From the cell containing the given text, extract its center point as [x, y] coordinate. 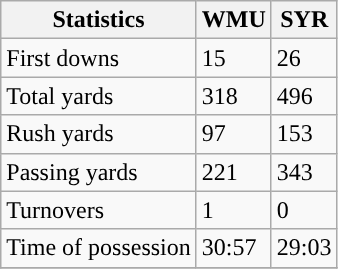
1 [234, 210]
29:03 [304, 248]
Statistics [99, 20]
318 [234, 96]
SYR [304, 20]
221 [234, 172]
WMU [234, 20]
0 [304, 210]
Time of possession [99, 248]
343 [304, 172]
97 [234, 134]
496 [304, 96]
153 [304, 134]
Turnovers [99, 210]
26 [304, 58]
30:57 [234, 248]
Passing yards [99, 172]
Rush yards [99, 134]
15 [234, 58]
First downs [99, 58]
Total yards [99, 96]
